Provide the (X, Y) coordinate of the cell's center where the given text is located.  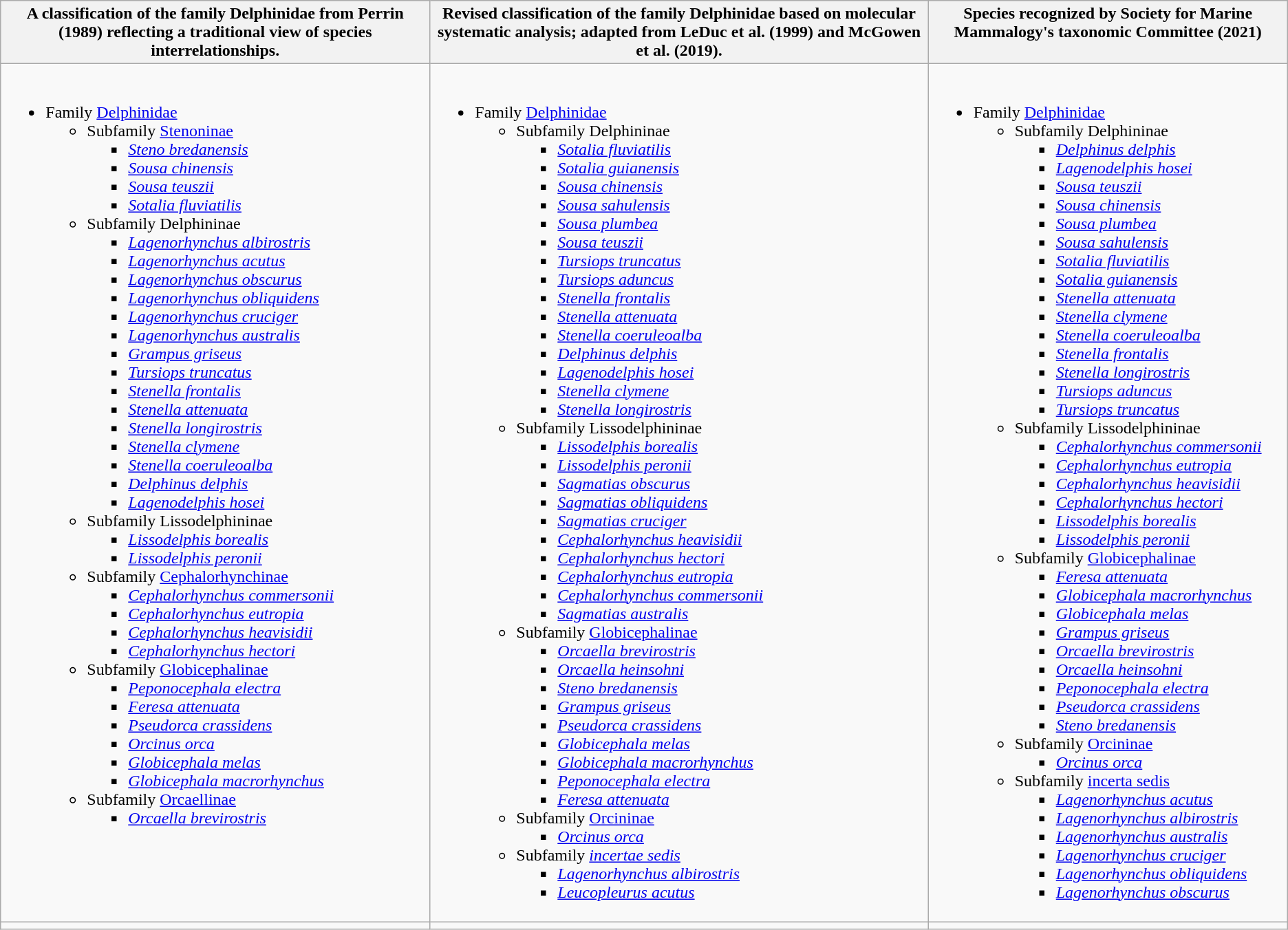
Revised classification of the family Delphinidae based on molecular systematic analysis; adapted from LeDuc et al. (1999) and McGowen et al. (2019). (679, 32)
Species recognized by Society for Marine Mammalogy's taxonomic Committee (2021) (1108, 32)
A classification of the family Delphinidae from Perrin (1989) reflecting a traditional view of species interrelationships. (215, 32)
